Scan for the cell matching the given text and deliver its (x, y) coordinate at center. 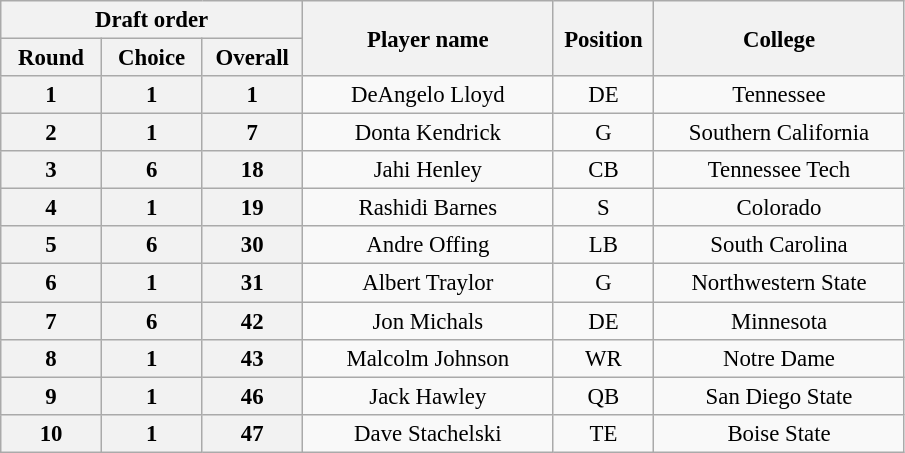
47 (252, 433)
Position (604, 38)
Andre Offing (428, 245)
DeAngelo Lloyd (428, 95)
43 (252, 358)
9 (52, 396)
S (604, 208)
31 (252, 283)
San Diego State (780, 396)
Overall (252, 58)
Boise State (780, 433)
Malcolm Johnson (428, 358)
TE (604, 433)
42 (252, 321)
Colorado (780, 208)
College (780, 38)
QB (604, 396)
CB (604, 170)
10 (52, 433)
19 (252, 208)
Albert Traylor (428, 283)
Southern California (780, 133)
Notre Dame (780, 358)
Jon Michals (428, 321)
Dave Stachelski (428, 433)
Tennessee Tech (780, 170)
Minnesota (780, 321)
Donta Kendrick (428, 133)
30 (252, 245)
46 (252, 396)
3 (52, 170)
2 (52, 133)
Choice (152, 58)
Player name (428, 38)
8 (52, 358)
Draft order (152, 20)
5 (52, 245)
Jahi Henley (428, 170)
4 (52, 208)
Tennessee (780, 95)
18 (252, 170)
Northwestern State (780, 283)
Round (52, 58)
WR (604, 358)
Jack Hawley (428, 396)
LB (604, 245)
South Carolina (780, 245)
Rashidi Barnes (428, 208)
